Capture the cell that displays the provided text and extract its (x, y) central coordinate. 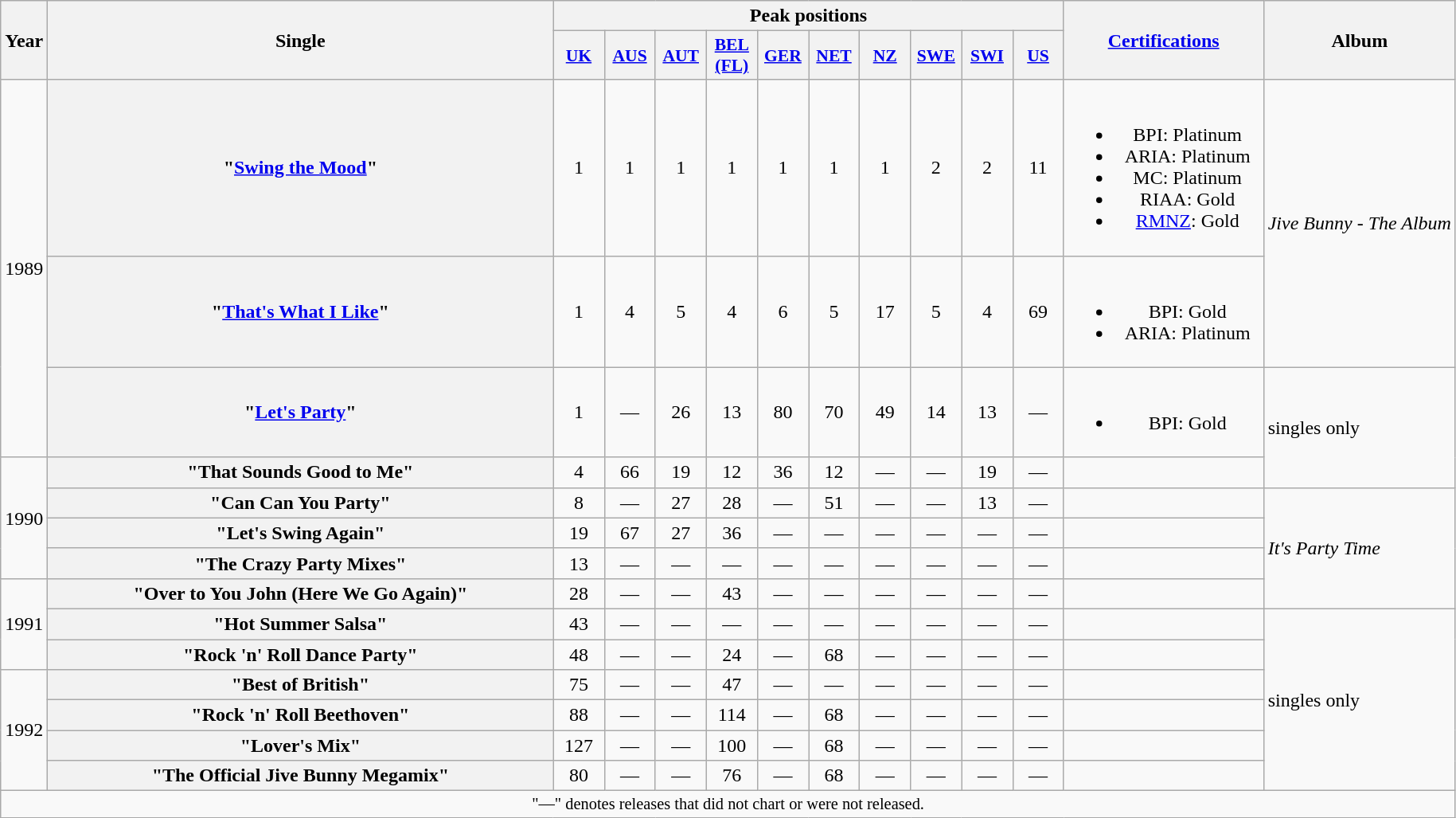
"The Official Jive Bunny Megamix" (301, 776)
51 (834, 503)
AUS (630, 56)
Peak positions (809, 16)
NET (834, 56)
11 (1038, 167)
6 (783, 311)
"Over to You John (Here We Go Again)" (301, 593)
66 (630, 472)
69 (1038, 311)
"Lover's Mix" (301, 746)
"Swing the Mood" (301, 167)
76 (732, 776)
47 (732, 685)
100 (732, 746)
75 (579, 685)
1991 (24, 624)
48 (579, 654)
BEL(FL) (732, 56)
Single (301, 40)
26 (681, 413)
"Hot Summer Salsa" (301, 624)
49 (885, 413)
"Rock 'n' Roll Beethoven" (301, 715)
"Best of British" (301, 685)
127 (579, 746)
Certifications (1164, 40)
BPI: PlatinumARIA: PlatinumMC: PlatinumRIAA: GoldRMNZ: Gold (1164, 167)
BPI: GoldARIA: Platinum (1164, 311)
AUT (681, 56)
It's Party Time (1360, 548)
67 (630, 533)
"Rock 'n' Roll Dance Party" (301, 654)
"The Crazy Party Mixes" (301, 563)
"Let's Party" (301, 413)
14 (936, 413)
SWI (987, 56)
Year (24, 40)
SWE (936, 56)
88 (579, 715)
"That's What I Like" (301, 311)
NZ (885, 56)
Album (1360, 40)
1989 (24, 268)
BPI: Gold (1164, 413)
"Can Can You Party" (301, 503)
"Let's Swing Again" (301, 533)
"—" denotes releases that did not chart or were not released. (728, 804)
70 (834, 413)
24 (732, 654)
1992 (24, 730)
114 (732, 715)
UK (579, 56)
1990 (24, 518)
GER (783, 56)
US (1038, 56)
"That Sounds Good to Me" (301, 472)
17 (885, 311)
Jive Bunny - The Album (1360, 223)
8 (579, 503)
